Identify which cell holds the provided text, then report its (X, Y) central coordinate. 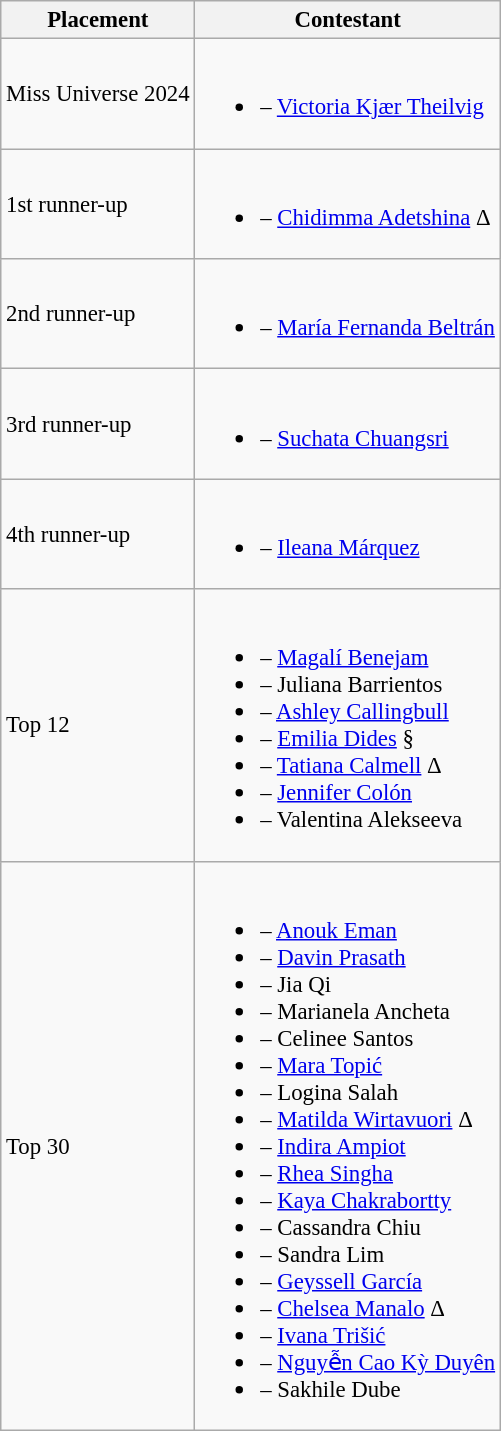
1st runner-up (98, 204)
– Ileana Márquez (348, 534)
4th runner-up (98, 534)
Contestant (348, 20)
– María Fernanda Beltrán (348, 314)
Top 30 (98, 1146)
– Victoria Kjær Theilvig (348, 94)
– Suchata Chuangsri (348, 424)
2nd runner-up (98, 314)
Placement (98, 20)
3rd runner-up (98, 424)
– Magalí Benejam – Juliana Barrientos – Ashley Callingbull – Emilia Dides § – Tatiana Calmell Δ – Jennifer Colón – Valentina Alekseeva (348, 725)
Miss Universe 2024 (98, 94)
Top 12 (98, 725)
– Chidimma Adetshina Δ (348, 204)
